Scan for the cell matching the given text and deliver its [x, y] coordinate at center. 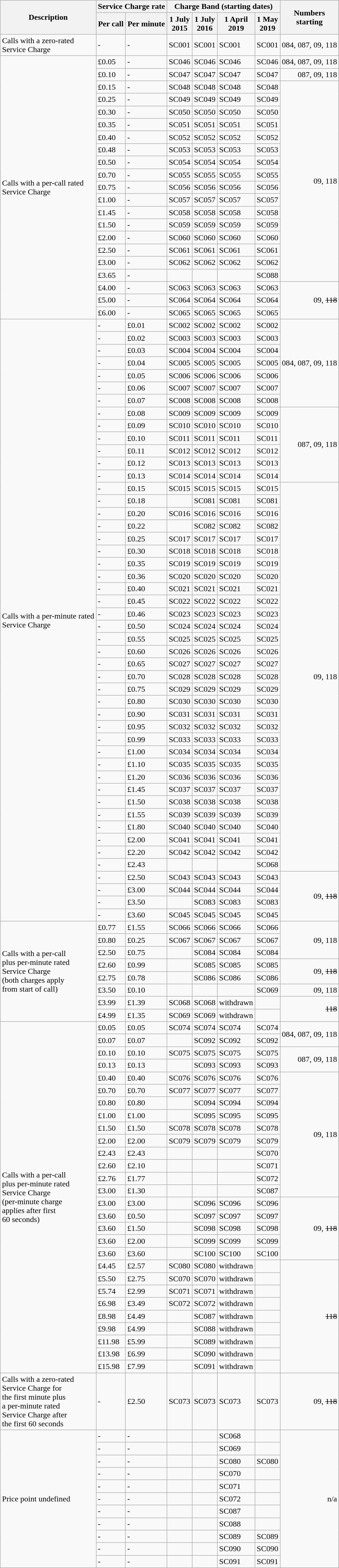
Per minute [146, 24]
£0.77 [111, 927]
£2.10 [146, 1166]
£1.80 [146, 827]
£6.98 [111, 1304]
n/a [309, 1499]
£3.49 [146, 1304]
£0.60 [146, 652]
£1.10 [146, 764]
£5.50 [111, 1279]
Calls with a zero-ratedService Charge forthe first minute plusa per-minute ratedService Charge afterthe first 60 seconds [48, 1401]
Charge Band (starting dates) [224, 7]
£0.95 [146, 727]
£1.20 [146, 777]
£0.04 [146, 363]
£0.12 [146, 463]
£0.90 [146, 714]
£0.78 [146, 978]
£0.09 [146, 426]
£0.48 [111, 150]
£4.00 [111, 288]
£9.98 [111, 1329]
1 April2019 [236, 24]
Numbersstarting [309, 17]
1 May2019 [267, 24]
£6.00 [111, 313]
£3.99 [111, 1003]
£13.98 [111, 1354]
£1.35 [146, 1015]
£0.02 [146, 338]
Calls with a per-callplus per-minute ratedService Charge(both charges applyfrom start of call) [48, 971]
1 July2016 [205, 24]
£0.11 [146, 451]
Price point undefined [48, 1499]
£6.99 [146, 1354]
£0.03 [146, 350]
£0.45 [146, 601]
Calls with a per-call ratedService Charge [48, 187]
£1.77 [146, 1178]
£2.99 [146, 1291]
£0.65 [146, 664]
£2.76 [111, 1178]
Service Charge rate [131, 7]
Description [48, 17]
Calls with a per-callplus per-minute ratedService Charge(per-minute chargeapplies after first60 seconds) [48, 1197]
£0.06 [146, 388]
1 July2015 [179, 24]
Calls with a zero-ratedService Charge [48, 45]
£15.98 [111, 1366]
£0.18 [146, 501]
£2.57 [146, 1266]
£0.46 [146, 614]
£4.49 [146, 1316]
£5.00 [111, 300]
£0.55 [146, 639]
£0.36 [146, 576]
£11.98 [111, 1341]
£5.99 [146, 1341]
£4.45 [111, 1266]
Per call [111, 24]
£0.08 [146, 413]
Calls with a per-minute ratedService Charge [48, 620]
£7.99 [146, 1366]
£1.39 [146, 1003]
£3.65 [111, 275]
£0.20 [146, 513]
£0.22 [146, 526]
£2.20 [146, 852]
£5.74 [111, 1291]
£1.30 [146, 1191]
£0.01 [146, 325]
£8.98 [111, 1316]
